Search for the cell housing the specified text and yield its [x, y] center coordinate. 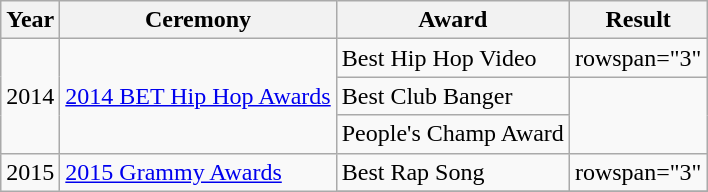
People's Champ Award [452, 134]
Ceremony [198, 20]
2014 [30, 96]
Award [452, 20]
Result [638, 20]
Best Club Banger [452, 96]
2015 Grammy Awards [198, 172]
Best Hip Hop Video [452, 58]
Year [30, 20]
2015 [30, 172]
2014 BET Hip Hop Awards [198, 96]
Best Rap Song [452, 172]
